Identify which cell holds the provided text, then report its (x, y) central coordinate. 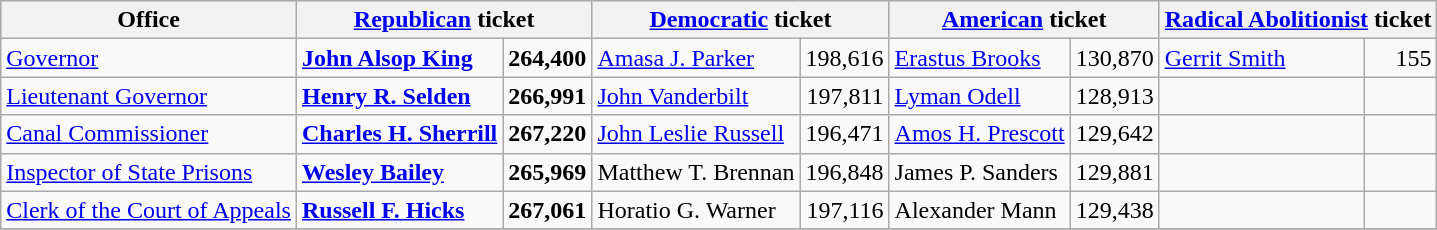
John Vanderbilt (696, 96)
198,616 (844, 58)
Canal Commissioner (149, 134)
197,811 (844, 96)
John Alsop King (399, 58)
Republican ticket (444, 20)
Inspector of State Prisons (149, 172)
Gerrit Smith (1262, 58)
James P. Sanders (980, 172)
Erastus Brooks (980, 58)
Amasa J. Parker (696, 58)
Governor (149, 58)
265,969 (548, 172)
Lyman Odell (980, 96)
John Leslie Russell (696, 134)
Lieutenant Governor (149, 96)
Democratic ticket (740, 20)
129,881 (1114, 172)
Wesley Bailey (399, 172)
Clerk of the Court of Appeals (149, 210)
266,991 (548, 96)
Henry R. Selden (399, 96)
Office (149, 20)
Russell F. Hicks (399, 210)
267,220 (548, 134)
129,642 (1114, 134)
196,848 (844, 172)
Charles H. Sherrill (399, 134)
264,400 (548, 58)
Matthew T. Brennan (696, 172)
129,438 (1114, 210)
197,116 (844, 210)
267,061 (548, 210)
130,870 (1114, 58)
American ticket (1024, 20)
Amos H. Prescott (980, 134)
196,471 (844, 134)
Alexander Mann (980, 210)
128,913 (1114, 96)
Radical Abolitionist ticket (1298, 20)
Horatio G. Warner (696, 210)
155 (1400, 58)
